Locate the cell with the specified text and output its (x, y) center coordinate. 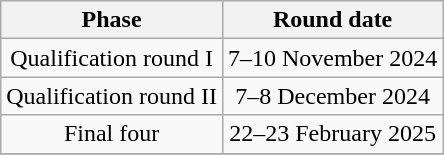
7–10 November 2024 (332, 58)
Qualification round II (112, 96)
Phase (112, 20)
7–8 December 2024 (332, 96)
22–23 February 2025 (332, 134)
Qualification round I (112, 58)
Round date (332, 20)
Final four (112, 134)
